Capture the cell that displays the provided text and extract its (X, Y) central coordinate. 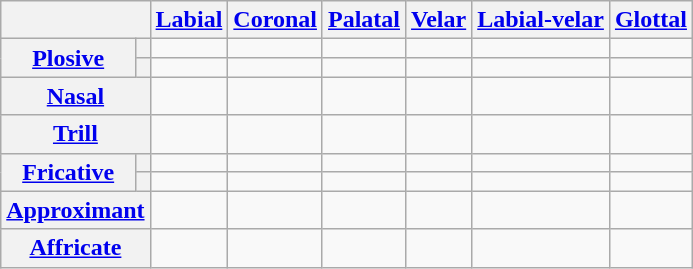
Nasal (76, 96)
Approximant (76, 210)
Plosive (68, 58)
Labial-velar (541, 20)
Trill (76, 134)
Fricative (68, 172)
Affricate (76, 248)
Labial (189, 20)
Palatal (364, 20)
Coronal (276, 20)
Glottal (650, 20)
Velar (439, 20)
